For the text-containing cell, return its midpoint in [X, Y] coordinate format. 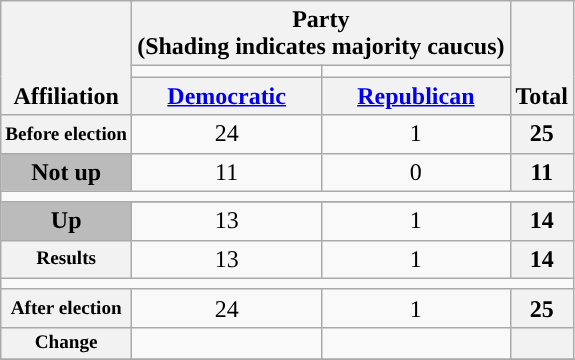
Results [66, 259]
After election [66, 308]
Total [542, 58]
Change [66, 343]
Before election [66, 134]
Affiliation [66, 58]
Republican [416, 96]
0 [416, 172]
Not up [66, 172]
Up [66, 221]
Party (Shading indicates majority caucus) [321, 34]
Democratic [227, 96]
